Identify which cell holds the provided text, then report its (x, y) central coordinate. 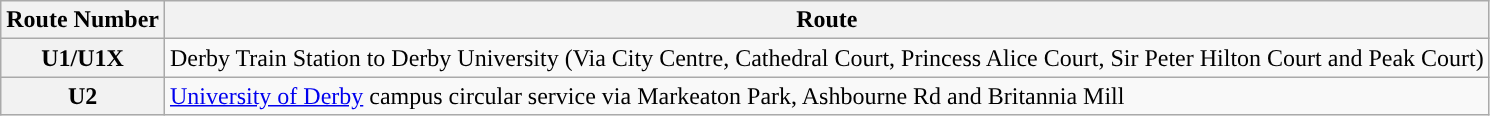
U2 (83, 96)
Derby Train Station to Derby University (Via City Centre, Cathedral Court, Princess Alice Court, Sir Peter Hilton Court and Peak Court) (826, 58)
U1/U1X (83, 58)
University of Derby campus circular service via Markeaton Park, Ashbourne Rd and Britannia Mill (826, 96)
Route Number (83, 20)
Route (826, 20)
